Return (X, Y) of the center of cell containing provided text 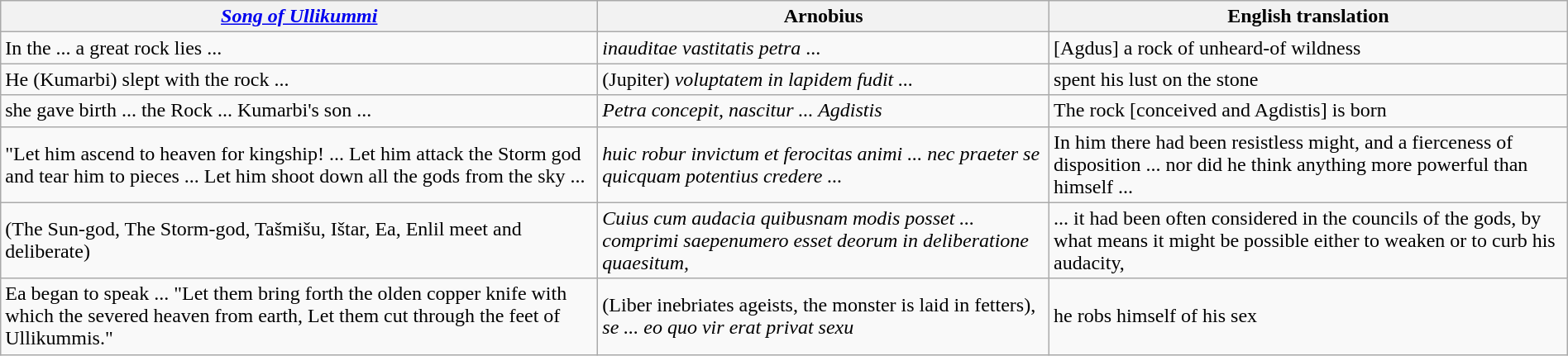
The rock [conceived and Agdistis] is born (1308, 111)
she gave birth ... the Rock ... Kumarbi's son ... (299, 111)
(Jupiter) voluptatem in lapidem fudit ... (824, 79)
huic robur invictum et ferocitas animi ... nec praeter se quicquam potentius credere ... (824, 164)
he robs himself of his sex (1308, 316)
inauditae vastitatis petra ... (824, 48)
Arnobius (824, 17)
Song of Ullikummi (299, 17)
spent his lust on the stone (1308, 79)
Cuius cum audacia quibusnam modis posset ... comprimi saepenumero esset deorum in deliberatione quaesitum, (824, 240)
(The Sun-god, The Storm-god, Tašmišu, Ištar, Ea, Enlil meet and deliberate) (299, 240)
In him there had been resistless might, and a fierceness of disposition ... nor did he think anything more powerful than himself ... (1308, 164)
Petra concepit, nascitur ... Agdistis (824, 111)
(Liber inebriates ageists, the monster is laid in fetters), se ... eo quo vir erat privat sexu (824, 316)
English translation (1308, 17)
... it had been often considered in the councils of the gods, by what means it might be possible either to weaken or to curb his audacity, (1308, 240)
He (Kumarbi) slept with the rock ... (299, 79)
[Agdus] a rock of unheard-of wildness (1308, 48)
In the ... a great rock lies ... (299, 48)
"Let him ascend to heaven for kingship! ... Let him attack the Storm god and tear him to pieces ... Let him shoot down all the gods from the sky ... (299, 164)
